Return (X, Y) of the center of cell containing provided text 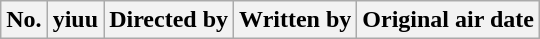
Original air date (448, 20)
Directed by (169, 20)
yiuu (75, 20)
No. (24, 20)
Written by (296, 20)
